Capture the cell that displays the provided text and extract its [x, y] central coordinate. 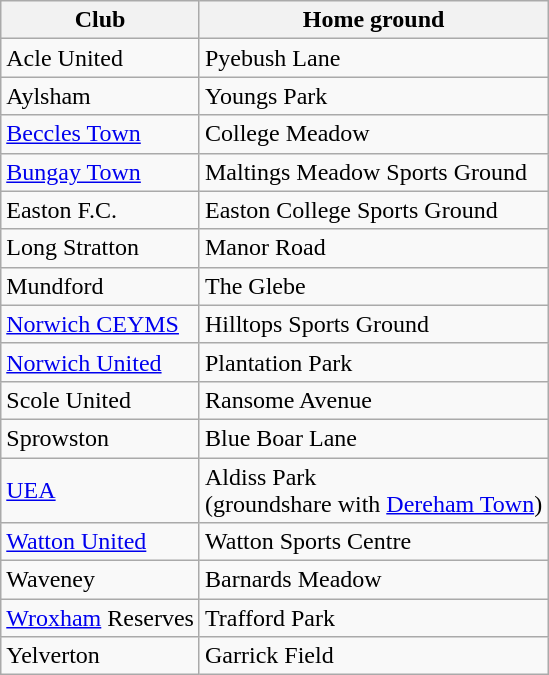
Pyebush Lane [373, 58]
Maltings Meadow Sports Ground [373, 172]
Barnards Meadow [373, 580]
Garrick Field [373, 656]
Watton United [100, 542]
Plantation Park [373, 362]
Sprowston [100, 438]
UEA [100, 490]
Watton Sports Centre [373, 542]
Wroxham Reserves [100, 618]
Long Stratton [100, 248]
Beccles Town [100, 134]
Trafford Park [373, 618]
Easton F.C. [100, 210]
Aldiss Park(groundshare with Dereham Town) [373, 490]
Norwich CEYMS [100, 324]
College Meadow [373, 134]
Youngs Park [373, 96]
Aylsham [100, 96]
Acle United [100, 58]
Club [100, 20]
Manor Road [373, 248]
Easton College Sports Ground [373, 210]
Yelverton [100, 656]
Mundford [100, 286]
The Glebe [373, 286]
Norwich United [100, 362]
Blue Boar Lane [373, 438]
Hilltops Sports Ground [373, 324]
Scole United [100, 400]
Ransome Avenue [373, 400]
Waveney [100, 580]
Bungay Town [100, 172]
Home ground [373, 20]
